Search for the cell housing the specified text and yield its (x, y) center coordinate. 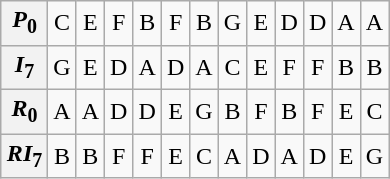
R0 (24, 111)
P0 (24, 23)
I7 (24, 67)
RI7 (24, 156)
